Output the [X, Y] coordinate of the center of the cell containing the given text.  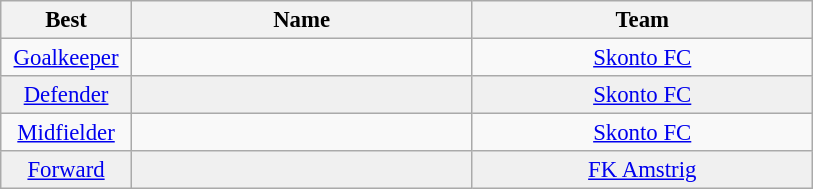
Midfielder [66, 133]
Name [302, 20]
Best [66, 20]
Team [642, 20]
Forward [66, 170]
Goalkeeper [66, 58]
Defender [66, 95]
FK Amstrig [642, 170]
